From the cell containing the given text, extract its center point as [X, Y] coordinate. 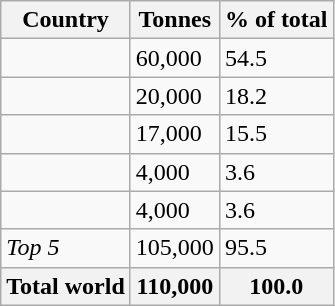
18.2 [276, 96]
105,000 [174, 248]
% of total [276, 20]
Country [66, 20]
110,000 [174, 286]
95.5 [276, 248]
100.0 [276, 286]
20,000 [174, 96]
Top 5 [66, 248]
60,000 [174, 58]
17,000 [174, 134]
Total world [66, 286]
15.5 [276, 134]
Tonnes [174, 20]
54.5 [276, 58]
